Locate the cell with the specified text and output its [X, Y] center coordinate. 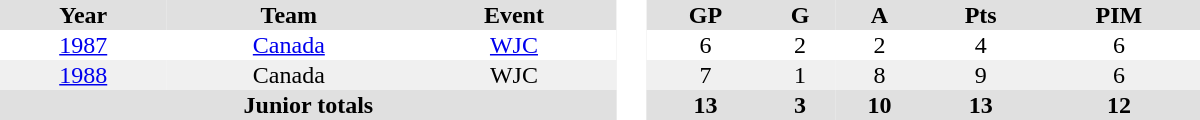
Junior totals [308, 105]
8 [879, 75]
12 [1119, 105]
PIM [1119, 15]
10 [879, 105]
Team [288, 15]
Year [83, 15]
4 [981, 45]
1 [800, 75]
9 [981, 75]
Pts [981, 15]
7 [706, 75]
3 [800, 105]
1988 [83, 75]
GP [706, 15]
1987 [83, 45]
A [879, 15]
Event [514, 15]
G [800, 15]
